From the cell containing the given text, extract its center point as [X, Y] coordinate. 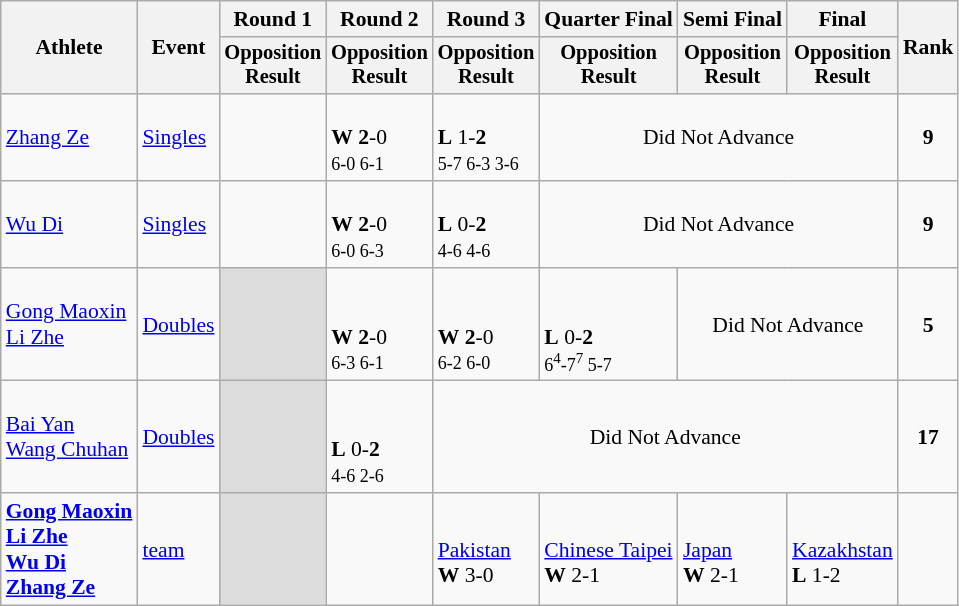
W 2-06-0 6-1 [380, 138]
KazakhstanL 1-2 [842, 549]
L 1-25-7 6-3 3-6 [486, 138]
JapanW 2-1 [732, 549]
Wu Di [70, 224]
Final [842, 19]
Gong MaoxinLi ZheWu DiZhang Ze [70, 549]
L 0-264-77 5-7 [608, 325]
Bai YanWang Chuhan [70, 437]
PakistanW 3-0 [486, 549]
Round 3 [486, 19]
team [178, 549]
W 2-06-2 6-0 [486, 325]
L 0-24-6 4-6 [486, 224]
W 2-06-3 6-1 [380, 325]
Quarter Final [608, 19]
17 [928, 437]
Zhang Ze [70, 138]
Round 2 [380, 19]
Rank [928, 48]
Semi Final [732, 19]
Event [178, 48]
5 [928, 325]
W 2-06-0 6-3 [380, 224]
Gong MaoxinLi Zhe [70, 325]
L 0-24-6 2-6 [380, 437]
Round 1 [272, 19]
Athlete [70, 48]
Chinese TaipeiW 2-1 [608, 549]
